Extract the (X, Y) coordinate from the center of the cell holding the provided text.  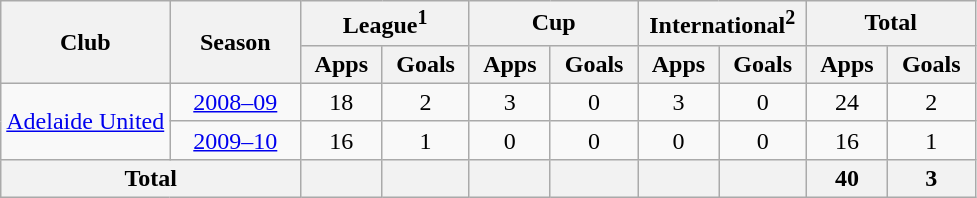
Adelaide United (86, 121)
International2 (722, 24)
40 (848, 178)
Cup (554, 24)
2008–09 (236, 102)
League1 (386, 24)
24 (848, 102)
2009–10 (236, 140)
18 (342, 102)
Season (236, 42)
Club (86, 42)
